Find where the given text appears and provide that cell's center as [X, Y] coordinate. 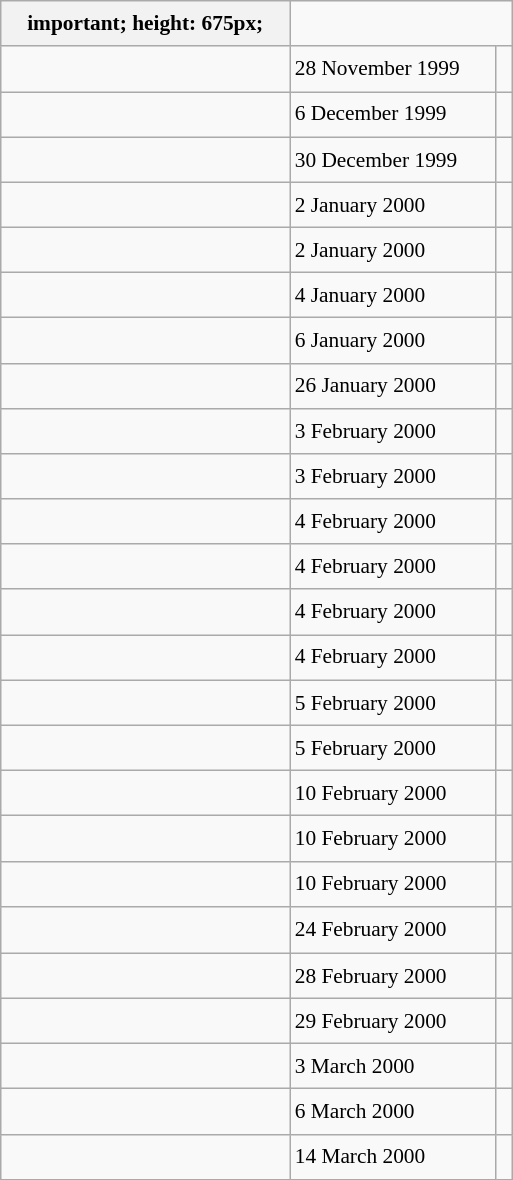
4 January 2000 [392, 296]
26 January 2000 [392, 386]
30 December 1999 [392, 160]
6 December 1999 [392, 114]
3 March 2000 [392, 1066]
28 February 2000 [392, 976]
14 March 2000 [392, 1156]
6 January 2000 [392, 340]
6 March 2000 [392, 1112]
24 February 2000 [392, 930]
28 November 1999 [392, 68]
29 February 2000 [392, 1020]
important; height: 675px; [146, 24]
